Locate the cell with the specified text and output its [x, y] center coordinate. 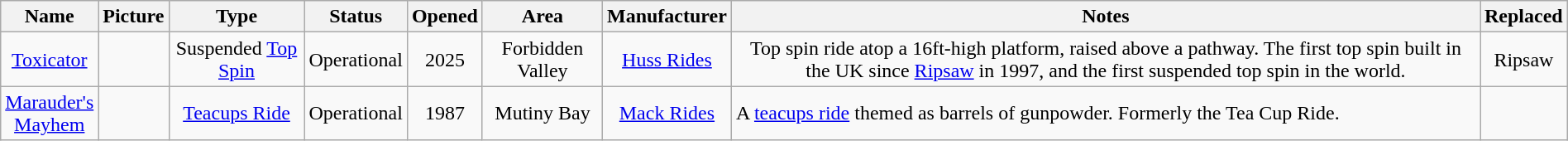
Area [543, 17]
Marauder'sMayhem [50, 113]
Status [356, 17]
Manufacturer [667, 17]
Picture [134, 17]
Notes [1105, 17]
Teacups Ride [237, 113]
Mack Rides [667, 113]
Toxicator [50, 60]
Ripsaw [1524, 60]
Type [237, 17]
Opened [445, 17]
Name [50, 17]
Replaced [1524, 17]
Forbidden Valley [543, 60]
Suspended Top Spin [237, 60]
2025 [445, 60]
A teacups ride themed as barrels of gunpowder. Formerly the Tea Cup Ride. [1105, 113]
1987 [445, 113]
Mutiny Bay [543, 113]
Huss Rides [667, 60]
